Locate the cell with the specified text and output its [X, Y] center coordinate. 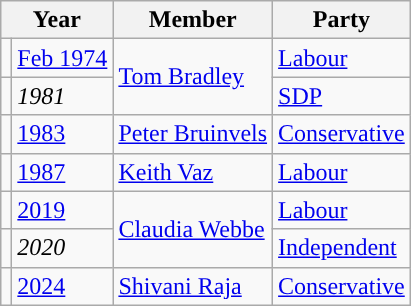
2020 [62, 248]
Claudia Webbe [193, 229]
Feb 1974 [62, 58]
Party [342, 20]
Peter Bruinvels [193, 134]
Keith Vaz [193, 172]
1981 [62, 96]
1983 [62, 134]
2019 [62, 210]
1987 [62, 172]
2024 [62, 286]
SDP [342, 96]
Shivani Raja [193, 286]
Tom Bradley [193, 77]
Member [193, 20]
Year [57, 20]
Independent [342, 248]
